Capture the cell that displays the provided text and extract its (x, y) central coordinate. 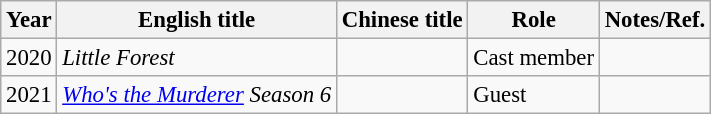
Little Forest (197, 58)
Notes/Ref. (654, 20)
Chinese title (402, 20)
Year (29, 20)
Who's the Murderer Season 6 (197, 95)
Cast member (534, 58)
Guest (534, 95)
2020 (29, 58)
Role (534, 20)
2021 (29, 95)
English title (197, 20)
